For the text-containing cell, return its midpoint in [X, Y] coordinate format. 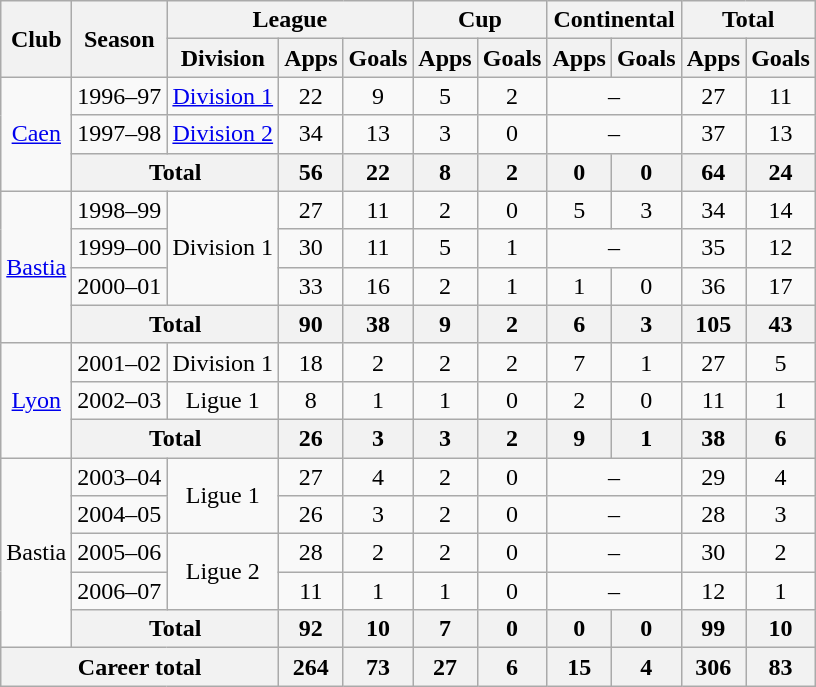
29 [713, 477]
56 [311, 172]
90 [311, 324]
1998–99 [120, 210]
Caen [36, 134]
15 [579, 667]
Continental [614, 20]
99 [713, 629]
33 [311, 286]
2003–04 [120, 477]
24 [781, 172]
Season [120, 39]
92 [311, 629]
2001–02 [120, 362]
43 [781, 324]
35 [713, 248]
1996–97 [120, 96]
Ligue 2 [223, 572]
83 [781, 667]
Lyon [36, 400]
2006–07 [120, 591]
64 [713, 172]
1997–98 [120, 134]
264 [311, 667]
Cup [480, 20]
Division [223, 58]
2005–06 [120, 553]
105 [713, 324]
2000–01 [120, 286]
Career total [140, 667]
League [290, 20]
Club [36, 39]
36 [713, 286]
306 [713, 667]
2002–03 [120, 400]
1999–00 [120, 248]
73 [378, 667]
37 [713, 134]
16 [378, 286]
Division 2 [223, 134]
14 [781, 210]
17 [781, 286]
18 [311, 362]
2004–05 [120, 515]
